Output the [X, Y] coordinate of the center of the cell containing the given text.  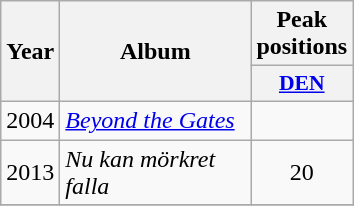
Album [156, 52]
Peak positions [302, 34]
2004 [30, 120]
Beyond the Gates [156, 120]
20 [302, 172]
2013 [30, 172]
DEN [302, 84]
Year [30, 52]
Nu kan mörkret falla [156, 172]
